Provide the (X, Y) coordinate of the cell's center where the given text is located.  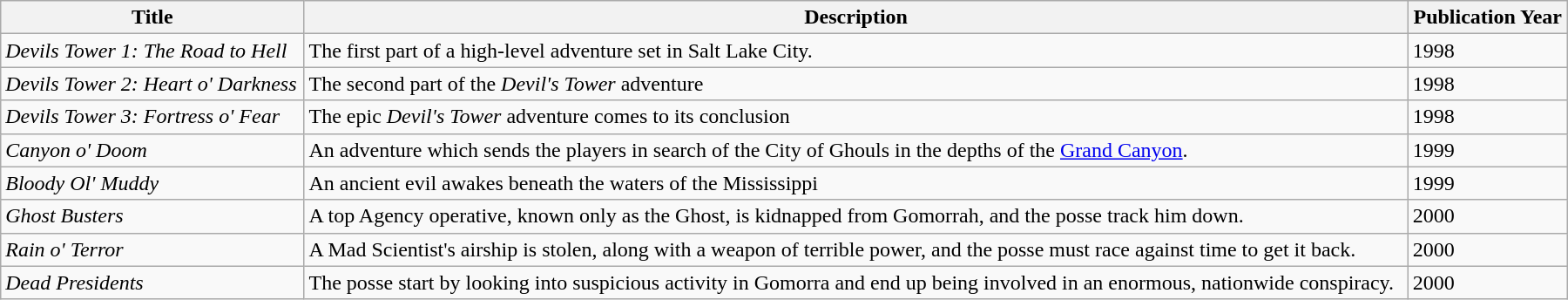
Devils Tower 2: Heart o' Darkness (152, 84)
Canyon o' Doom (152, 150)
Devils Tower 1: The Road to Hell (152, 51)
Description (855, 17)
Ghost Busters (152, 216)
A top Agency operative, known only as the Ghost, is kidnapped from Gomorrah, and the posse track him down. (855, 216)
The posse start by looking into suspicious activity in Gomorra and end up being involved in an enormous, nationwide conspiracy. (855, 283)
Publication Year (1488, 17)
An adventure which sends the players in search of the City of Ghouls in the depths of the Grand Canyon. (855, 150)
Rain o' Terror (152, 249)
Title (152, 17)
Devils Tower 3: Fortress o' Fear (152, 117)
The second part of the Devil's Tower adventure (855, 84)
An ancient evil awakes beneath the waters of the Mississippi (855, 183)
The epic Devil's Tower adventure comes to its conclusion (855, 117)
Dead Presidents (152, 283)
A Mad Scientist's airship is stolen, along with a weapon of terrible power, and the posse must race against time to get it back. (855, 249)
The first part of a high-level adventure set in Salt Lake City. (855, 51)
Bloody Ol' Muddy (152, 183)
